From the cell containing the given text, extract its center point as (x, y) coordinate. 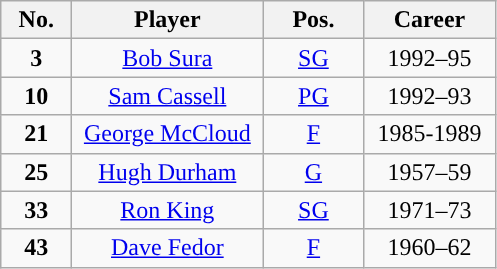
1971–73 (430, 210)
1985-1989 (430, 134)
No. (36, 20)
Pos. (314, 20)
25 (36, 172)
43 (36, 248)
1992–93 (430, 96)
Dave Fedor (168, 248)
10 (36, 96)
1960–62 (430, 248)
1992–95 (430, 58)
Sam Cassell (168, 96)
33 (36, 210)
Player (168, 20)
Hugh Durham (168, 172)
1957–59 (430, 172)
PG (314, 96)
3 (36, 58)
George McCloud (168, 134)
Ron King (168, 210)
G (314, 172)
Bob Sura (168, 58)
21 (36, 134)
Career (430, 20)
